Provide the (x, y) coordinate of the cell's center where the given text is located.  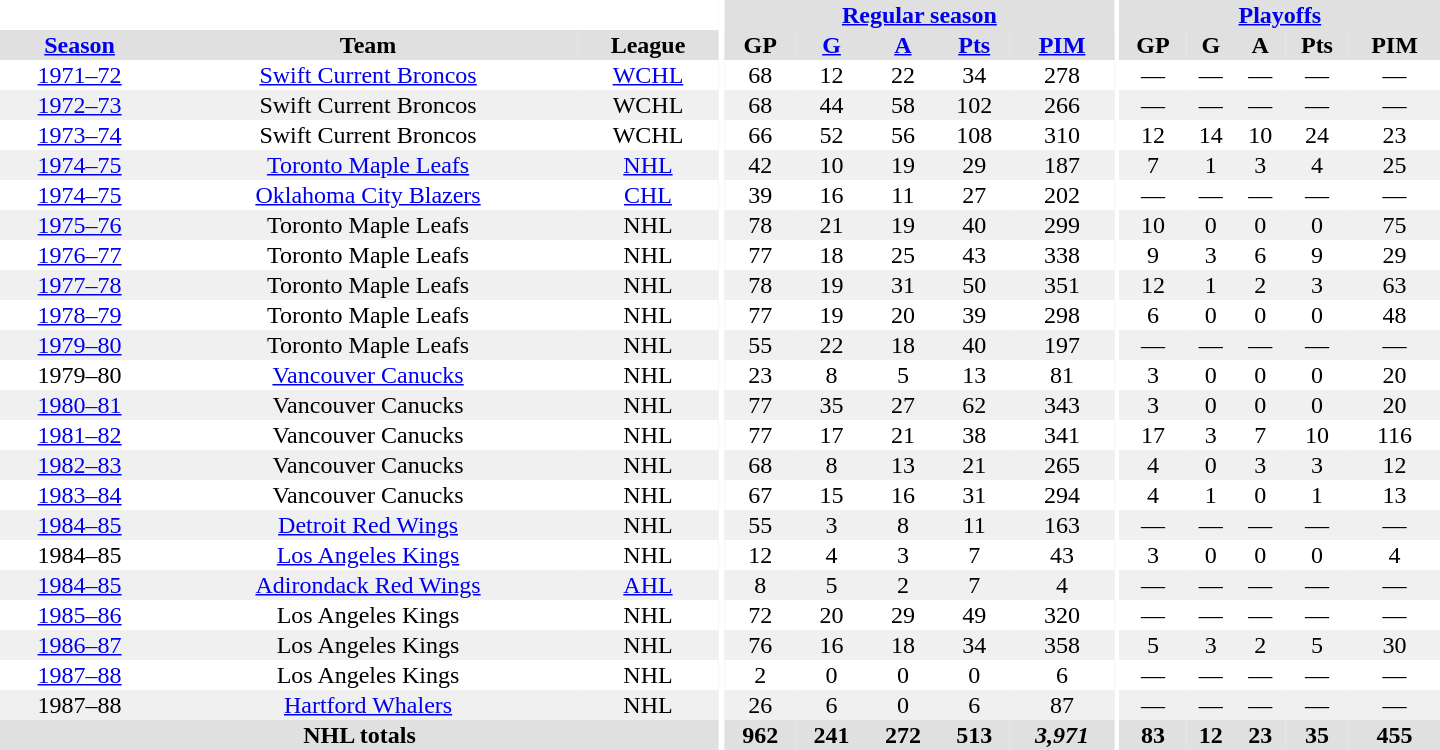
30 (1394, 645)
266 (1062, 105)
66 (760, 135)
102 (974, 105)
1976–77 (80, 255)
44 (832, 105)
351 (1062, 285)
278 (1062, 75)
League (648, 45)
15 (832, 495)
358 (1062, 645)
49 (974, 615)
Detroit Red Wings (368, 525)
81 (1062, 375)
50 (974, 285)
58 (902, 105)
338 (1062, 255)
Regular season (920, 15)
1977–78 (80, 285)
83 (1153, 735)
CHL (648, 195)
1971–72 (80, 75)
75 (1394, 225)
163 (1062, 525)
48 (1394, 315)
62 (974, 405)
42 (760, 165)
1986–87 (80, 645)
3,971 (1062, 735)
1975–76 (80, 225)
Oklahoma City Blazers (368, 195)
26 (760, 705)
14 (1210, 135)
1980–81 (80, 405)
455 (1394, 735)
67 (760, 495)
1973–74 (80, 135)
962 (760, 735)
1985–86 (80, 615)
1982–83 (80, 465)
310 (1062, 135)
513 (974, 735)
56 (902, 135)
298 (1062, 315)
AHL (648, 585)
Team (368, 45)
24 (1317, 135)
108 (974, 135)
72 (760, 615)
87 (1062, 705)
241 (832, 735)
187 (1062, 165)
197 (1062, 345)
343 (1062, 405)
NHL totals (360, 735)
265 (1062, 465)
52 (832, 135)
Playoffs (1280, 15)
76 (760, 645)
Season (80, 45)
294 (1062, 495)
1972–73 (80, 105)
299 (1062, 225)
272 (902, 735)
1983–84 (80, 495)
320 (1062, 615)
1978–79 (80, 315)
1981–82 (80, 435)
341 (1062, 435)
Adirondack Red Wings (368, 585)
116 (1394, 435)
38 (974, 435)
Hartford Whalers (368, 705)
63 (1394, 285)
202 (1062, 195)
